Extract the [x, y] coordinate from the center of the cell holding the provided text.  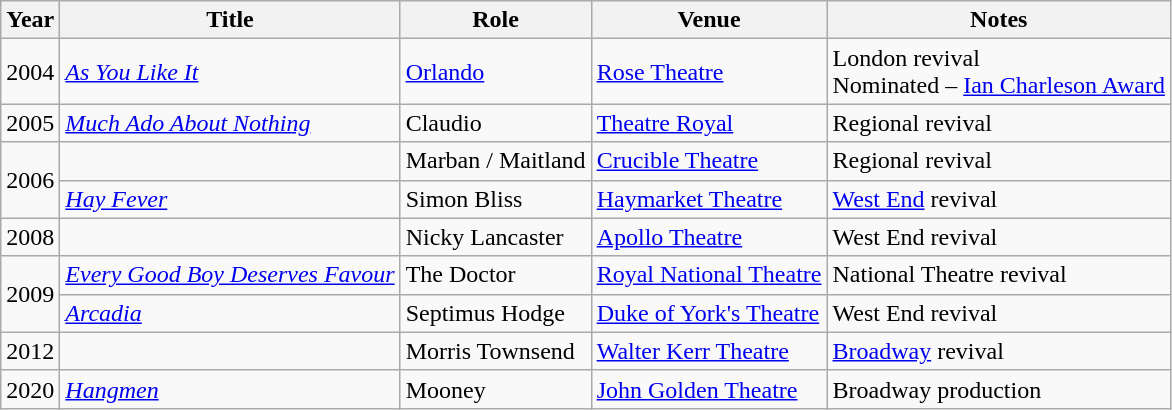
The Doctor [496, 275]
2004 [30, 72]
Year [30, 20]
Role [496, 20]
Septimus Hodge [496, 313]
Morris Townsend [496, 351]
Orlando [496, 72]
2006 [30, 180]
Arcadia [230, 313]
Nicky Lancaster [496, 237]
London revivalNominated – Ian Charleson Award [998, 72]
2020 [30, 389]
Walter Kerr Theatre [709, 351]
Rose Theatre [709, 72]
Broadway revival [998, 351]
Venue [709, 20]
Hay Fever [230, 199]
Royal National Theatre [709, 275]
Broadway production [998, 389]
Apollo Theatre [709, 237]
As You Like It [230, 72]
2009 [30, 294]
Marban / Maitland [496, 161]
Much Ado About Nothing [230, 123]
Every Good Boy Deserves Favour [230, 275]
Duke of York's Theatre [709, 313]
2005 [30, 123]
2008 [30, 237]
John Golden Theatre [709, 389]
Claudio [496, 123]
Crucible Theatre [709, 161]
Mooney [496, 389]
Simon Bliss [496, 199]
Haymarket Theatre [709, 199]
Notes [998, 20]
2012 [30, 351]
Title [230, 20]
Theatre Royal [709, 123]
National Theatre revival [998, 275]
Hangmen [230, 389]
